Capture the cell that displays the provided text and extract its [X, Y] central coordinate. 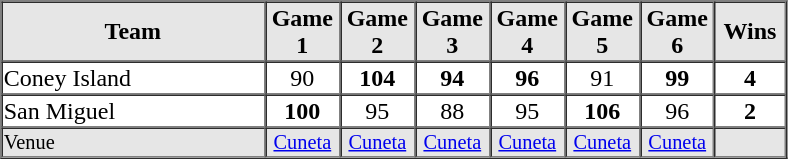
88 [452, 110]
99 [678, 78]
Wins [750, 32]
Team [133, 32]
Game 1 [302, 32]
Game 2 [378, 32]
San Miguel [133, 110]
106 [602, 110]
Game 6 [678, 32]
4 [750, 78]
94 [452, 78]
Coney Island [133, 78]
100 [302, 110]
104 [378, 78]
Game 3 [452, 32]
Game 4 [528, 32]
2 [750, 110]
Venue [133, 143]
91 [602, 78]
Game 5 [602, 32]
90 [302, 78]
